Search for the cell housing the specified text and yield its [x, y] center coordinate. 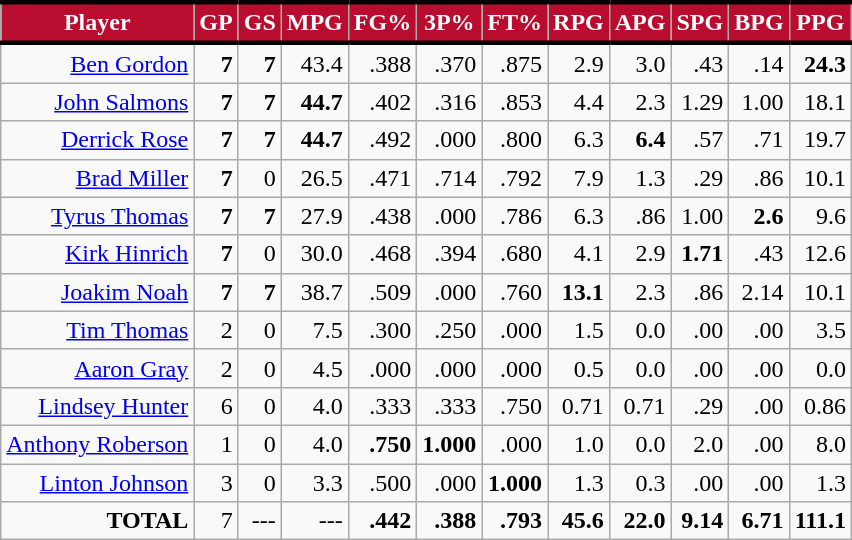
3.0 [640, 63]
24.3 [820, 63]
.402 [382, 102]
John Salmons [98, 102]
.853 [515, 102]
2.14 [759, 292]
MPG [314, 22]
45.6 [579, 521]
Ben Gordon [98, 63]
GS [260, 22]
111.1 [820, 521]
.57 [700, 140]
4.1 [579, 254]
Derrick Rose [98, 140]
.786 [515, 216]
FG% [382, 22]
.438 [382, 216]
Player [98, 22]
.800 [515, 140]
8.0 [820, 444]
TOTAL [98, 521]
3P% [450, 22]
.71 [759, 140]
2.0 [700, 444]
.468 [382, 254]
2.6 [759, 216]
12.6 [820, 254]
Lindsey Hunter [98, 406]
0.86 [820, 406]
.394 [450, 254]
3 [216, 483]
1 [216, 444]
.509 [382, 292]
26.5 [314, 178]
1.71 [700, 254]
PPG [820, 22]
27.9 [314, 216]
30.0 [314, 254]
4.4 [579, 102]
13.1 [579, 292]
Brad Miller [98, 178]
1.5 [579, 330]
.680 [515, 254]
19.7 [820, 140]
Kirk Hinrich [98, 254]
FT% [515, 22]
Linton Johnson [98, 483]
7.9 [579, 178]
7.5 [314, 330]
Tim Thomas [98, 330]
APG [640, 22]
9.6 [820, 216]
3.5 [820, 330]
.760 [515, 292]
Tyrus Thomas [98, 216]
4.5 [314, 368]
43.4 [314, 63]
.492 [382, 140]
Anthony Roberson [98, 444]
1.29 [700, 102]
BPG [759, 22]
38.7 [314, 292]
.370 [450, 63]
SPG [700, 22]
.714 [450, 178]
6 [216, 406]
.792 [515, 178]
Aaron Gray [98, 368]
0.3 [640, 483]
.442 [382, 521]
.14 [759, 63]
.875 [515, 63]
.500 [382, 483]
3.3 [314, 483]
Joakim Noah [98, 292]
.471 [382, 178]
RPG [579, 22]
0.5 [579, 368]
.316 [450, 102]
6.71 [759, 521]
18.1 [820, 102]
.250 [450, 330]
9.14 [700, 521]
1.0 [579, 444]
GP [216, 22]
.793 [515, 521]
22.0 [640, 521]
.300 [382, 330]
6.4 [640, 140]
